Locate the cell with the specified text and output its [x, y] center coordinate. 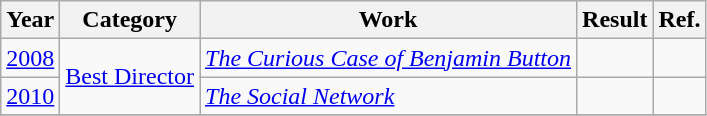
Best Director [130, 77]
2010 [30, 96]
Result [615, 20]
Category [130, 20]
Ref. [680, 20]
The Curious Case of Benjamin Button [388, 58]
2008 [30, 58]
Year [30, 20]
The Social Network [388, 96]
Work [388, 20]
